Return the (X, Y) coordinate for the center point of the cell that contains the specified text.  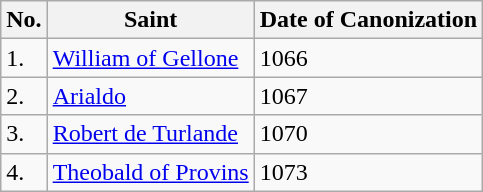
1073 (368, 172)
Saint (150, 20)
4. (24, 172)
Theobald of Provins (150, 172)
3. (24, 134)
2. (24, 96)
1067 (368, 96)
Date of Canonization (368, 20)
1. (24, 58)
Robert de Turlande (150, 134)
William of Gellone (150, 58)
Arialdo (150, 96)
1066 (368, 58)
No. (24, 20)
1070 (368, 134)
